Determine the [X, Y] coordinate at the center of the cell enclosing the given text.  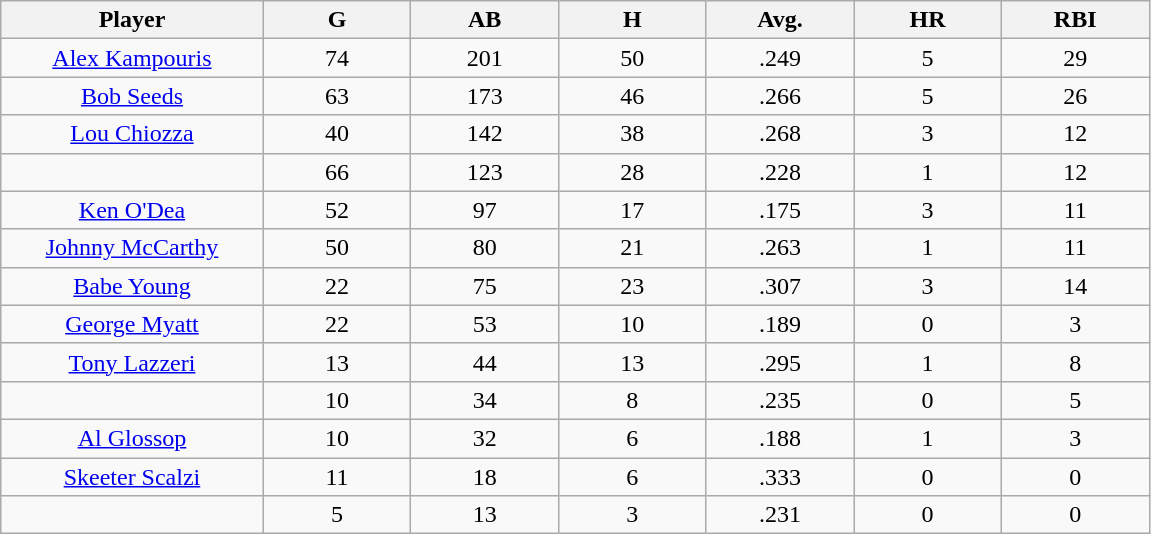
74 [337, 58]
AB [485, 20]
Bob Seeds [132, 96]
G [337, 20]
173 [485, 96]
123 [485, 172]
44 [485, 362]
21 [632, 248]
Alex Kampouris [132, 58]
17 [632, 210]
28 [632, 172]
RBI [1075, 20]
Babe Young [132, 286]
53 [485, 324]
29 [1075, 58]
32 [485, 438]
Al Glossop [132, 438]
80 [485, 248]
Johnny McCarthy [132, 248]
Ken O'Dea [132, 210]
75 [485, 286]
Avg. [780, 20]
.188 [780, 438]
Player [132, 20]
Tony Lazzeri [132, 362]
HR [928, 20]
.295 [780, 362]
46 [632, 96]
97 [485, 210]
.175 [780, 210]
14 [1075, 286]
63 [337, 96]
George Myatt [132, 324]
Skeeter Scalzi [132, 477]
34 [485, 400]
.249 [780, 58]
142 [485, 134]
.189 [780, 324]
.228 [780, 172]
201 [485, 58]
23 [632, 286]
.235 [780, 400]
18 [485, 477]
40 [337, 134]
Lou Chiozza [132, 134]
.333 [780, 477]
26 [1075, 96]
H [632, 20]
.263 [780, 248]
66 [337, 172]
.266 [780, 96]
52 [337, 210]
.268 [780, 134]
.231 [780, 515]
.307 [780, 286]
38 [632, 134]
